Provide the (x, y) coordinate of the cell's center where the given text is located.  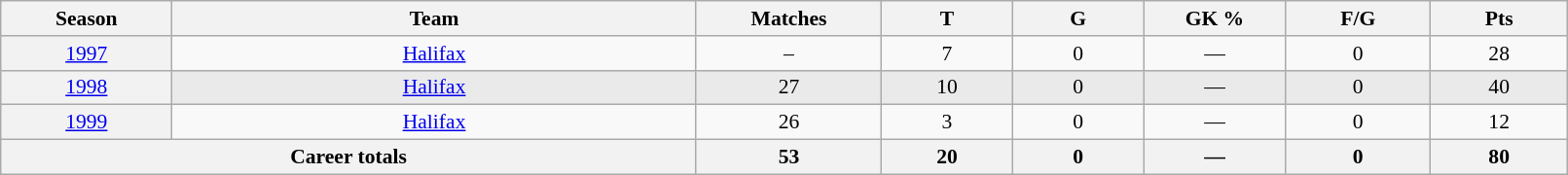
– (788, 53)
1998 (87, 87)
T (948, 18)
27 (788, 87)
F/G (1358, 18)
Pts (1499, 18)
GK % (1215, 18)
28 (1499, 53)
80 (1499, 157)
G (1078, 18)
26 (788, 122)
10 (948, 87)
53 (788, 157)
3 (948, 122)
Team (434, 18)
40 (1499, 87)
7 (948, 53)
1997 (87, 53)
20 (948, 157)
Career totals (348, 157)
Season (87, 18)
1999 (87, 122)
Matches (788, 18)
12 (1499, 122)
